Find where the given text appears and provide that cell's center as (X, Y) coordinate. 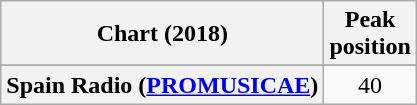
Chart (2018) (162, 34)
40 (370, 85)
Spain Radio (PROMUSICAE) (162, 85)
Peakposition (370, 34)
